Pinpoint the cell where the given text exists, returning its [X, Y] midpoint coordinate. 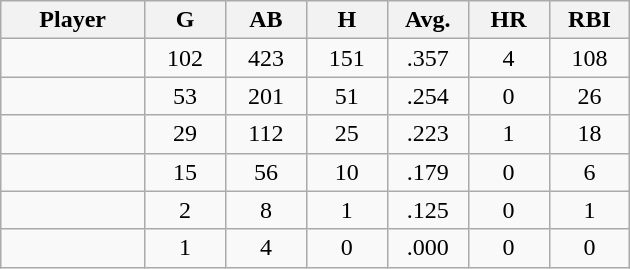
201 [266, 96]
Avg. [428, 20]
.357 [428, 58]
151 [346, 58]
10 [346, 172]
2 [186, 210]
108 [590, 58]
.223 [428, 134]
6 [590, 172]
102 [186, 58]
51 [346, 96]
.179 [428, 172]
Player [73, 20]
53 [186, 96]
8 [266, 210]
HR [508, 20]
AB [266, 20]
29 [186, 134]
H [346, 20]
.254 [428, 96]
56 [266, 172]
RBI [590, 20]
25 [346, 134]
18 [590, 134]
.125 [428, 210]
26 [590, 96]
.000 [428, 248]
G [186, 20]
112 [266, 134]
423 [266, 58]
15 [186, 172]
